Return [X, Y] of the center of cell containing provided text 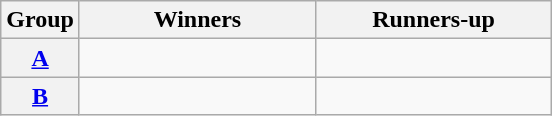
B [40, 96]
Winners [197, 20]
Group [40, 20]
Runners-up [433, 20]
A [40, 58]
